Search for the cell housing the specified text and yield its [X, Y] center coordinate. 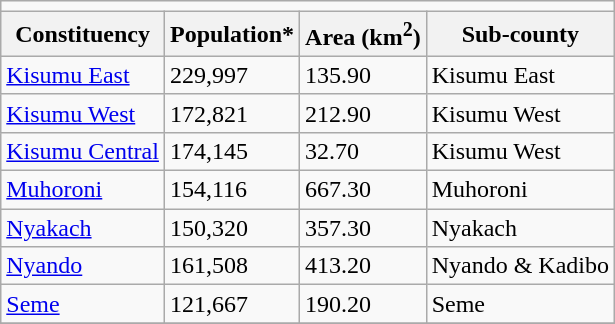
Nyando [83, 266]
667.30 [364, 190]
32.70 [364, 151]
172,821 [232, 113]
135.90 [364, 75]
150,320 [232, 228]
154,116 [232, 190]
229,997 [232, 75]
Sub-county [520, 34]
121,667 [232, 304]
Kisumu Central [83, 151]
212.90 [364, 113]
Area (km2) [364, 34]
174,145 [232, 151]
357.30 [364, 228]
190.20 [364, 304]
Population* [232, 34]
Nyando & Kadibo [520, 266]
413.20 [364, 266]
Constituency [83, 34]
161,508 [232, 266]
